Search for the cell housing the specified text and yield its (X, Y) center coordinate. 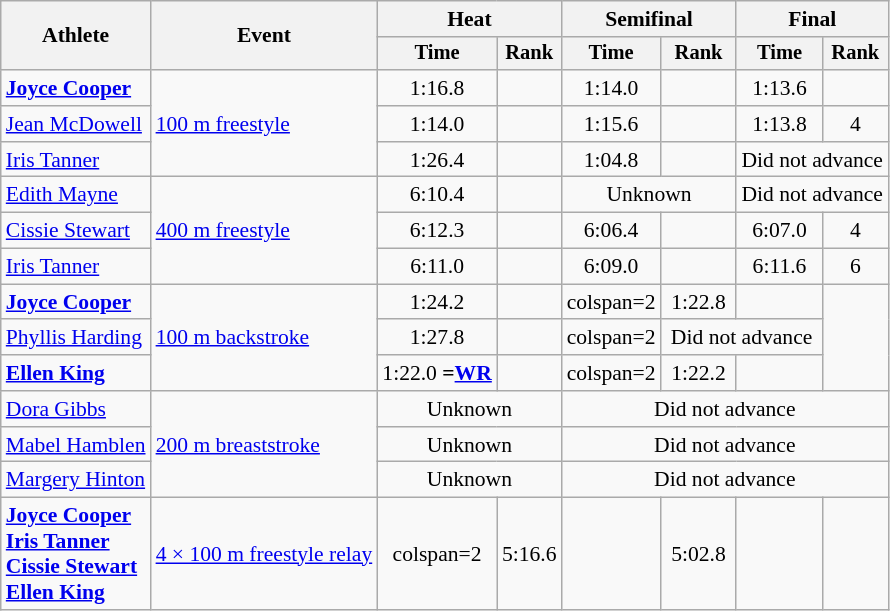
Phyllis Harding (76, 338)
Ellen King (76, 373)
1:16.8 (437, 88)
1:04.8 (612, 160)
6:06.4 (612, 231)
1:15.6 (612, 124)
Cissie Stewart (76, 231)
200 m breaststroke (264, 444)
1:22.8 (699, 302)
6:11.0 (437, 267)
Edith Mayne (76, 195)
Dora Gibbs (76, 409)
Joyce CooperIris TannerCissie StewartEllen King (76, 554)
1:24.2 (437, 302)
6:07.0 (779, 231)
6 (856, 267)
1:13.8 (779, 124)
5:02.8 (699, 554)
Mabel Hamblen (76, 445)
Heat (469, 19)
Final (812, 19)
Margery Hinton (76, 480)
Event (264, 36)
6:11.6 (779, 267)
Athlete (76, 36)
1:22.0 =WR (437, 373)
1:27.8 (437, 338)
5:16.6 (530, 554)
400 m freestyle (264, 230)
6:10.4 (437, 195)
100 m freestyle (264, 124)
6:12.3 (437, 231)
Semifinal (650, 19)
100 m backstroke (264, 338)
4 × 100 m freestyle relay (264, 554)
6:09.0 (612, 267)
1:22.2 (699, 373)
1:13.6 (779, 88)
1:26.4 (437, 160)
Jean McDowell (76, 124)
